Provide the [X, Y] coordinate of the cell's center where the given text is located.  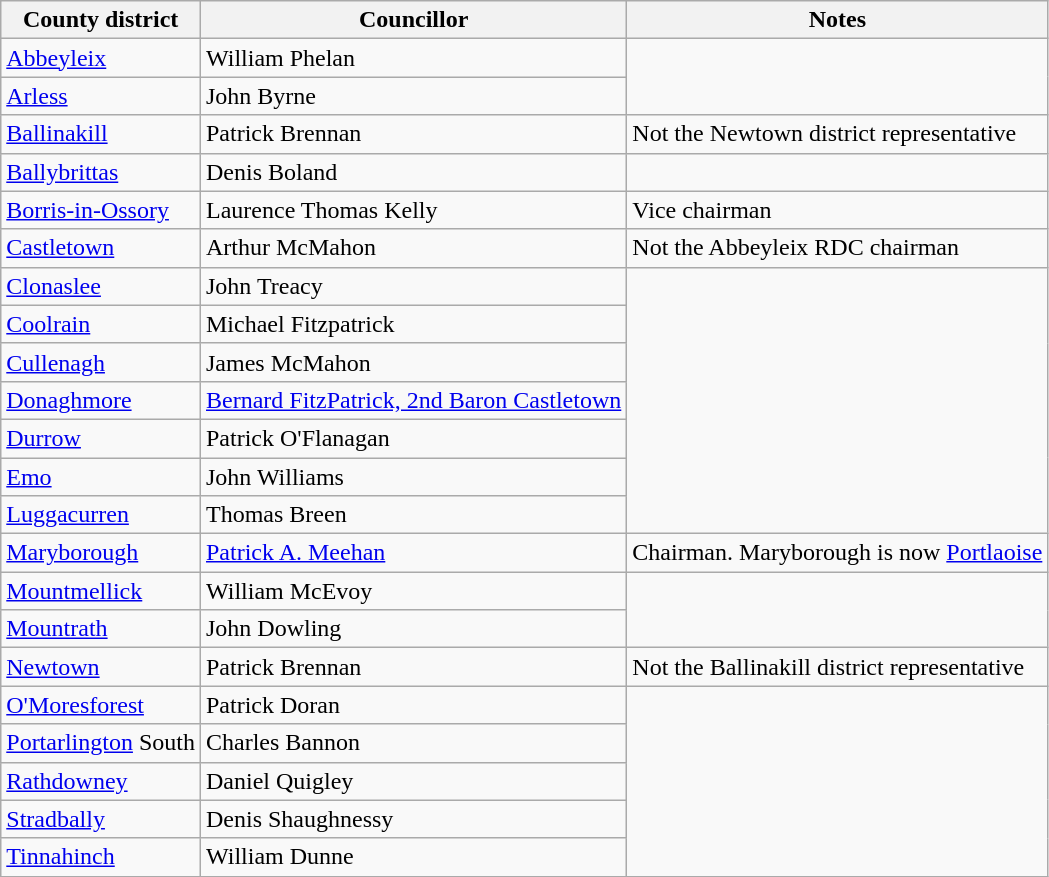
John Williams [413, 477]
Not the Newtown district representative [838, 134]
Coolrain [101, 324]
Chairman. Maryborough is now Portlaoise [838, 553]
Castletown [101, 248]
John Treacy [413, 286]
Not the Abbeyleix RDC chairman [838, 248]
Charles Bannon [413, 743]
County district [101, 20]
William McEvoy [413, 591]
Arless [101, 96]
John Dowling [413, 629]
James McMahon [413, 362]
Emo [101, 477]
Tinnahinch [101, 857]
Ballybrittas [101, 172]
Denis Boland [413, 172]
Cullenagh [101, 362]
Denis Shaughnessy [413, 819]
Mountmellick [101, 591]
Daniel Quigley [413, 781]
John Byrne [413, 96]
Patrick Doran [413, 705]
Newtown [101, 667]
William Dunne [413, 857]
Michael Fitzpatrick [413, 324]
Notes [838, 20]
Patrick O'Flanagan [413, 438]
Ballinakill [101, 134]
William Phelan [413, 58]
Not the Ballinakill district representative [838, 667]
Abbeyleix [101, 58]
O'Moresforest [101, 705]
Councillor [413, 20]
Patrick A. Meehan [413, 553]
Borris-in-Ossory [101, 210]
Mountrath [101, 629]
Arthur McMahon [413, 248]
Luggacurren [101, 515]
Durrow [101, 438]
Maryborough [101, 553]
Donaghmore [101, 400]
Rathdowney [101, 781]
Thomas Breen [413, 515]
Clonaslee [101, 286]
Vice chairman [838, 210]
Bernard FitzPatrick, 2nd Baron Castletown [413, 400]
Laurence Thomas Kelly [413, 210]
Portarlington South [101, 743]
Stradbally [101, 819]
